Pinpoint the cell where the given text exists, returning its [x, y] midpoint coordinate. 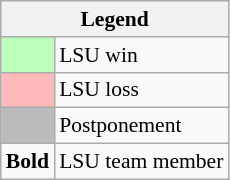
Legend [115, 19]
LSU loss [141, 90]
LSU team member [141, 162]
Postponement [141, 126]
Bold [28, 162]
LSU win [141, 55]
